Return [X, Y] of the center of cell containing provided text 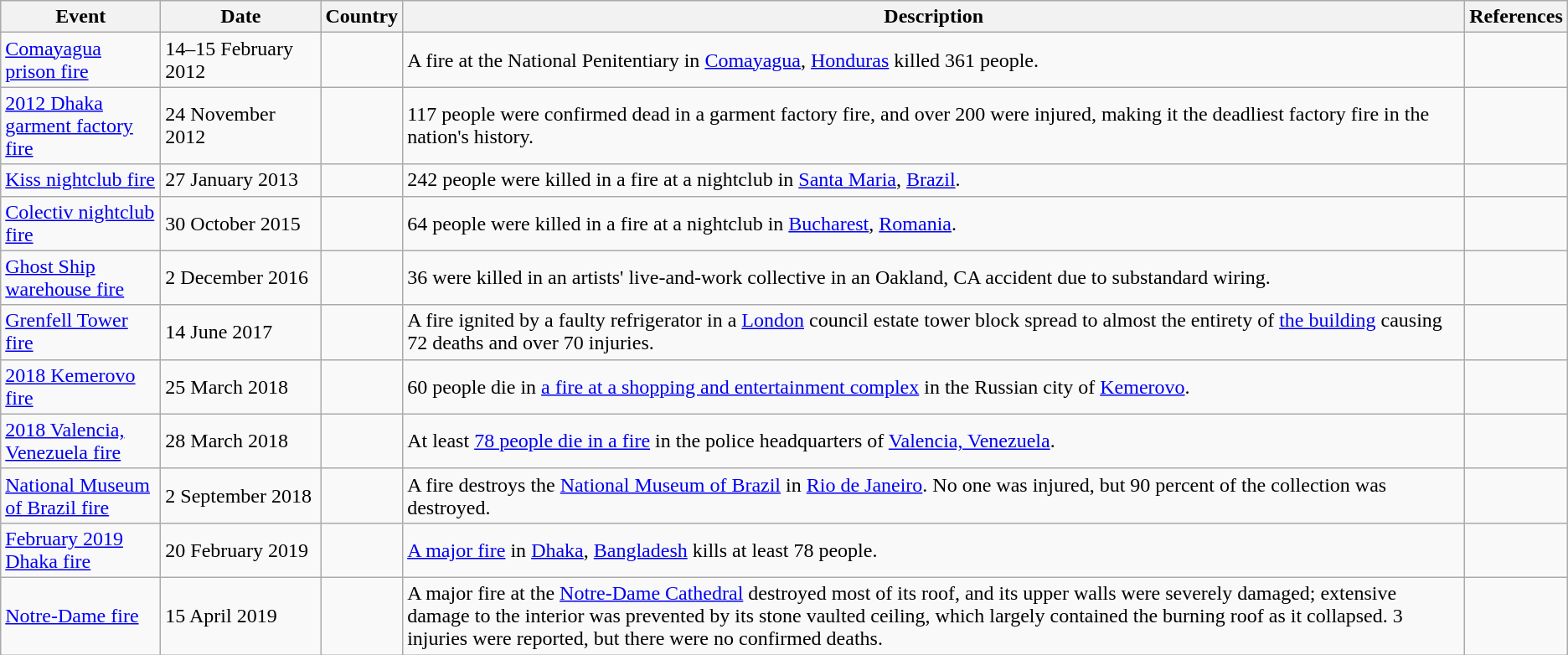
14–15 February 2012 [241, 60]
242 people were killed in a fire at a nightclub in Santa Maria, Brazil. [934, 180]
Date [241, 17]
2012 Dhaka garment factory fire [80, 126]
117 people were confirmed dead in a garment factory fire, and over 200 were injured, making it the deadliest factory fire in the nation's history. [934, 126]
National Museum of Brazil fire [80, 496]
Grenfell Tower fire [80, 332]
28 March 2018 [241, 441]
A fire destroys the National Museum of Brazil in Rio de Janeiro. No one was injured, but 90 percent of the collection was destroyed. [934, 496]
Notre-Dame fire [80, 616]
February 2019 Dhaka fire [80, 549]
64 people were killed in a fire at a nightclub in Bucharest, Romania. [934, 223]
15 April 2019 [241, 616]
2 December 2016 [241, 278]
Country [362, 17]
Description [934, 17]
Kiss nightclub fire [80, 180]
Colectiv nightclub fire [80, 223]
20 February 2019 [241, 549]
24 November 2012 [241, 126]
36 were killed in an artists' live-and-work collective in an Oakland, CA accident due to substandard wiring. [934, 278]
27 January 2013 [241, 180]
14 June 2017 [241, 332]
A major fire in Dhaka, Bangladesh kills at least 78 people. [934, 549]
At least 78 people die in a fire in the police headquarters of Valencia, Venezuela. [934, 441]
A fire at the National Penitentiary in Comayagua, Honduras killed 361 people. [934, 60]
Comayagua prison fire [80, 60]
2018 Kemerovo fire [80, 387]
60 people die in a fire at a shopping and entertainment complex in the Russian city of Kemerovo. [934, 387]
Event [80, 17]
25 March 2018 [241, 387]
2 September 2018 [241, 496]
2018 Valencia, Venezuela fire [80, 441]
Ghost Ship warehouse fire [80, 278]
30 October 2015 [241, 223]
References [1516, 17]
